Locate the cell with the specified text and output its [x, y] center coordinate. 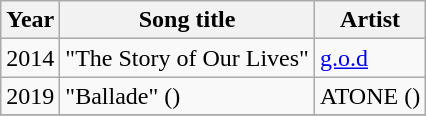
"Ballade" () [188, 96]
Year [30, 20]
g.o.d [370, 58]
ATONE () [370, 96]
Artist [370, 20]
"The Story of Our Lives" [188, 58]
Song title [188, 20]
2019 [30, 96]
2014 [30, 58]
